Extract the (X, Y) coordinate from the center of the cell holding the provided text.  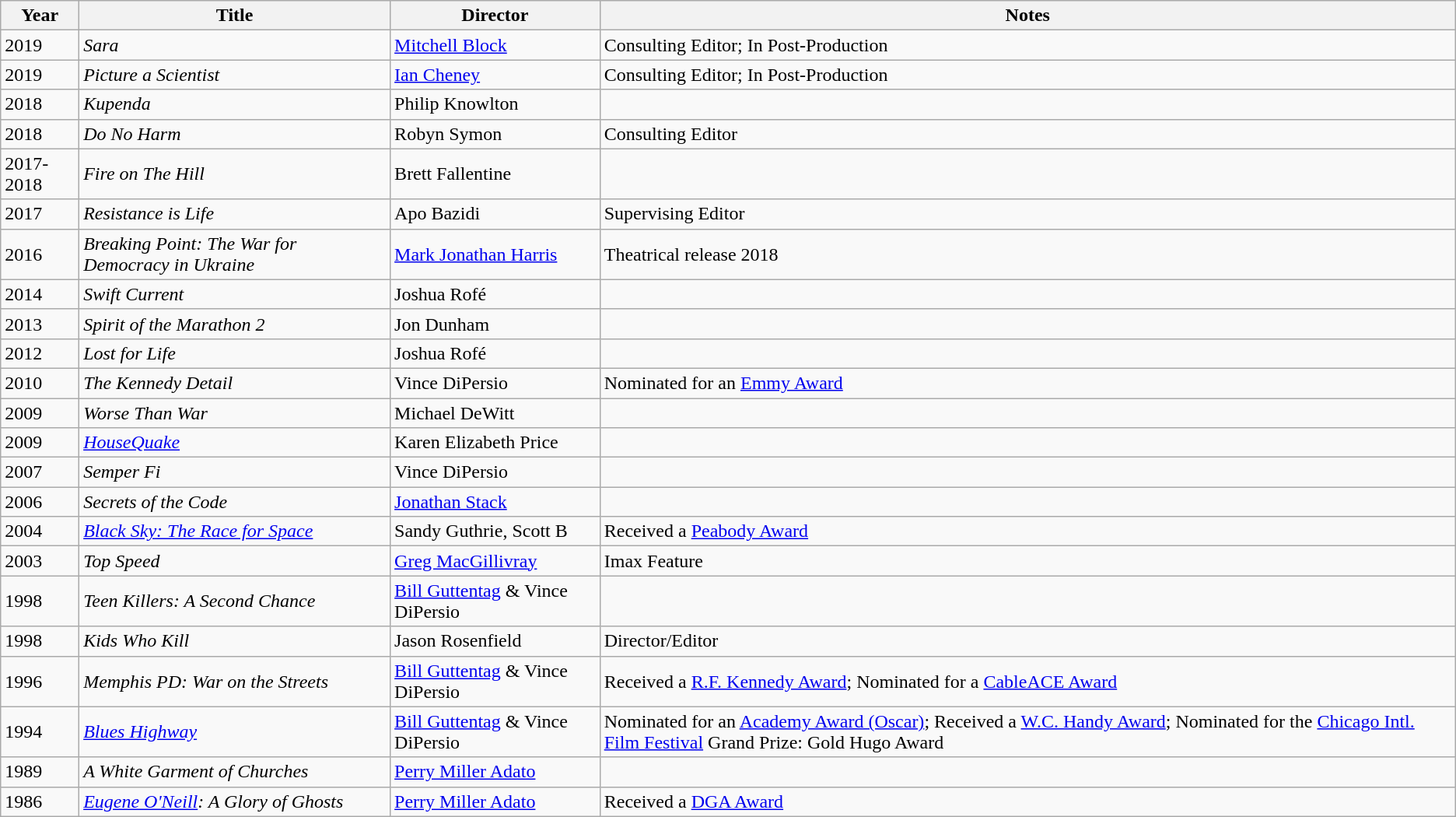
2016 (40, 254)
Fire on The Hill (235, 174)
2012 (40, 353)
Supervising Editor (1027, 214)
Secrets of the Code (235, 502)
2004 (40, 531)
Consulting Editor (1027, 134)
Brett Fallentine (495, 174)
1996 (40, 682)
2017 (40, 214)
Sara (235, 45)
Received a R.F. Kennedy Award; Nominated for a CableACE Award (1027, 682)
2017-2018 (40, 174)
Teen Killers: A Second Chance (235, 601)
Kids Who Kill (235, 641)
1994 (40, 731)
Michael DeWitt (495, 413)
Black Sky: The Race for Space (235, 531)
2007 (40, 472)
Nominated for an Emmy Award (1027, 383)
Mark Jonathan Harris (495, 254)
Memphis PD: War on the Streets (235, 682)
Philip Knowlton (495, 104)
Notes (1027, 16)
Imax Feature (1027, 561)
The Kennedy Detail (235, 383)
Karen Elizabeth Price (495, 443)
Director (495, 16)
Semper Fi (235, 472)
Blues Highway (235, 731)
2014 (40, 294)
2013 (40, 324)
Director/Editor (1027, 641)
Resistance is Life (235, 214)
Top Speed (235, 561)
Spirit of the Marathon 2 (235, 324)
Swift Current (235, 294)
1989 (40, 772)
Sandy Guthrie, Scott B (495, 531)
Title (235, 16)
Ian Cheney (495, 75)
Jonathan Stack (495, 502)
2006 (40, 502)
Mitchell Block (495, 45)
Theatrical release 2018 (1027, 254)
Received a DGA Award (1027, 801)
Jason Rosenfield (495, 641)
Breaking Point: The War for Democracy in Ukraine (235, 254)
Robyn Symon (495, 134)
Year (40, 16)
Apo Bazidi (495, 214)
Picture a Scientist (235, 75)
Lost for Life (235, 353)
HouseQuake (235, 443)
1986 (40, 801)
Do No Harm (235, 134)
Greg MacGillivray (495, 561)
Jon Dunham (495, 324)
2010 (40, 383)
A White Garment of Churches (235, 772)
Worse Than War (235, 413)
Nominated for an Academy Award (Oscar); Received a W.C. Handy Award; Nominated for the Chicago Intl. Film Festival Grand Prize: Gold Hugo Award (1027, 731)
Eugene O'Neill: A Glory of Ghosts (235, 801)
Received a Peabody Award (1027, 531)
2003 (40, 561)
Kupenda (235, 104)
